Return the (x, y) coordinate for the center point of the cell that contains the specified text.  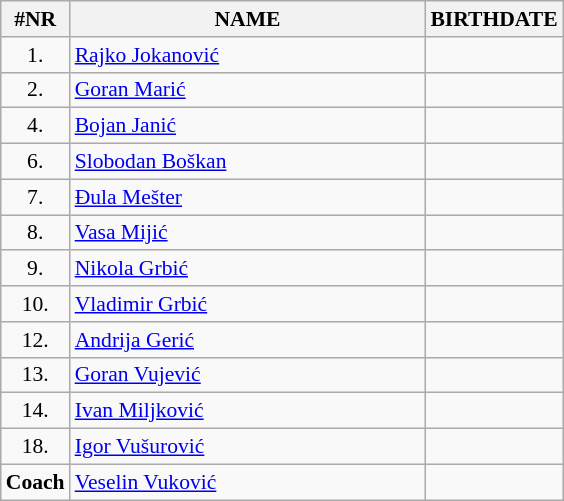
2. (36, 90)
8. (36, 233)
#NR (36, 19)
Andrija Gerić (248, 340)
Rajko Jokanović (248, 55)
Goran Marić (248, 90)
18. (36, 447)
Nikola Grbić (248, 269)
Veselin Vuković (248, 482)
9. (36, 269)
Vasa Mijić (248, 233)
Bojan Janić (248, 126)
Coach (36, 482)
14. (36, 411)
1. (36, 55)
12. (36, 340)
7. (36, 197)
10. (36, 304)
Đula Mešter (248, 197)
13. (36, 375)
Ivan Miljković (248, 411)
Igor Vušurović (248, 447)
6. (36, 162)
NAME (248, 19)
4. (36, 126)
Goran Vujević (248, 375)
BIRTHDATE (494, 19)
Vladimir Grbić (248, 304)
Slobodan Boškan (248, 162)
